Provide the (x, y) coordinate of the cell's center where the given text is located.  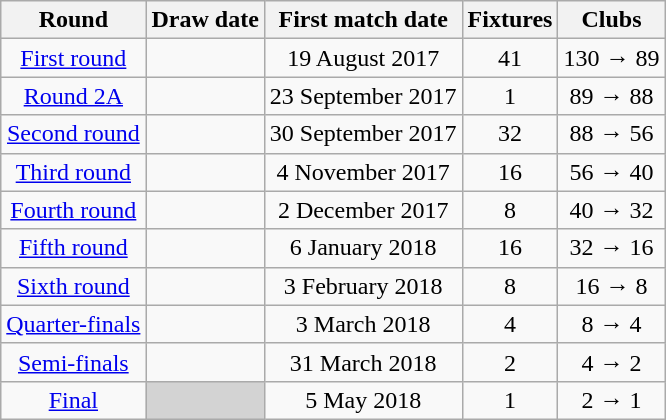
2 December 2017 (363, 210)
4 (510, 324)
16 → 8 (612, 286)
89 → 88 (612, 96)
4 November 2017 (363, 172)
41 (510, 58)
88 → 56 (612, 134)
56 → 40 (612, 172)
First match date (363, 20)
3 March 2018 (363, 324)
3 February 2018 (363, 286)
Third round (74, 172)
5 May 2018 (363, 400)
Fifth round (74, 248)
Sixth round (74, 286)
First round (74, 58)
Round 2A (74, 96)
130 → 89 (612, 58)
32 (510, 134)
Quarter-finals (74, 324)
40 → 32 (612, 210)
23 September 2017 (363, 96)
Fourth round (74, 210)
31 March 2018 (363, 362)
Final (74, 400)
Draw date (205, 20)
4 → 2 (612, 362)
Semi-finals (74, 362)
2 → 1 (612, 400)
6 January 2018 (363, 248)
8 → 4 (612, 324)
Fixtures (510, 20)
Second round (74, 134)
30 September 2017 (363, 134)
2 (510, 362)
Round (74, 20)
19 August 2017 (363, 58)
32 → 16 (612, 248)
Clubs (612, 20)
